Find where the given text appears and provide that cell's center as [x, y] coordinate. 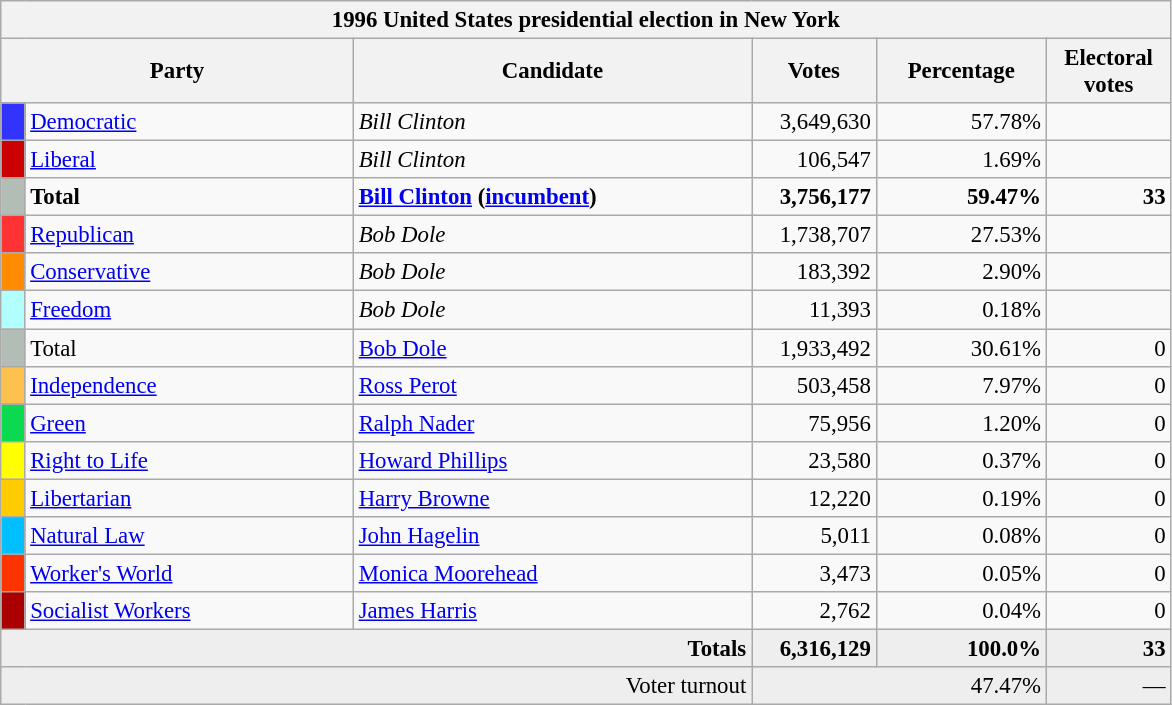
Liberal [189, 160]
Right to Life [189, 460]
Ralph Nader [552, 423]
0.08% [961, 536]
1,933,492 [814, 348]
1996 United States presidential election in New York [586, 20]
0.04% [961, 611]
Republican [189, 235]
Libertarian [189, 498]
Howard Phillips [552, 460]
3,649,630 [814, 122]
5,011 [814, 536]
27.53% [961, 235]
Ross Perot [552, 385]
James Harris [552, 611]
Party [178, 72]
0.05% [961, 573]
59.47% [961, 197]
2,762 [814, 611]
Candidate [552, 72]
Worker's World [189, 573]
2.90% [961, 273]
1.20% [961, 423]
Democratic [189, 122]
100.0% [961, 648]
Green [189, 423]
1,738,707 [814, 235]
11,393 [814, 310]
Independence [189, 385]
0.37% [961, 460]
1.69% [961, 160]
503,458 [814, 385]
Natural Law [189, 536]
0.19% [961, 498]
6,316,129 [814, 648]
47.47% [900, 686]
3,473 [814, 573]
John Hagelin [552, 536]
Socialist Workers [189, 611]
Electoral votes [1108, 72]
3,756,177 [814, 197]
30.61% [961, 348]
12,220 [814, 498]
23,580 [814, 460]
106,547 [814, 160]
Voter turnout [376, 686]
Monica Moorehead [552, 573]
Bill Clinton (incumbent) [552, 197]
Conservative [189, 273]
Totals [376, 648]
Votes [814, 72]
0.18% [961, 310]
7.97% [961, 385]
— [1108, 686]
Harry Browne [552, 498]
183,392 [814, 273]
Freedom [189, 310]
Percentage [961, 72]
57.78% [961, 122]
75,956 [814, 423]
